Extract the [x, y] coordinate from the center of the cell holding the provided text.  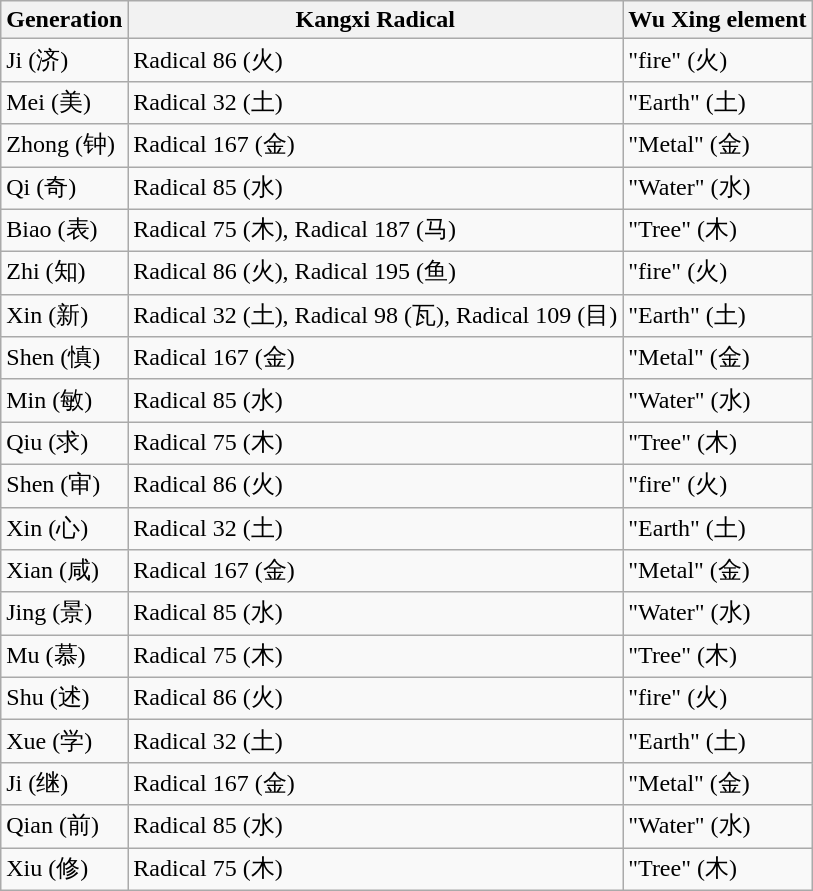
Mei (美) [64, 102]
Xin (心) [64, 528]
Wu Xing element [718, 20]
Biao (表) [64, 230]
Qian (前) [64, 826]
Xiu (修) [64, 870]
Radical 75 (木), Radical 187 (马) [376, 230]
Radical 32 (土), Radical 98 (瓦), Radical 109 (目) [376, 316]
Generation [64, 20]
Zhong (钟) [64, 146]
Zhi (知) [64, 274]
Kangxi Radical [376, 20]
Ji (济) [64, 60]
Min (敏) [64, 400]
Ji (继) [64, 784]
Shu (述) [64, 698]
Xue (学) [64, 742]
Shen (审) [64, 486]
Radical 86 (火), Radical 195 (鱼) [376, 274]
Mu (慕) [64, 656]
Shen (慎) [64, 358]
Qiu (求) [64, 444]
Qi (奇) [64, 188]
Xin (新) [64, 316]
Xian (咸) [64, 572]
Jing (景) [64, 614]
